For the text-containing cell, return its midpoint in (x, y) coordinate format. 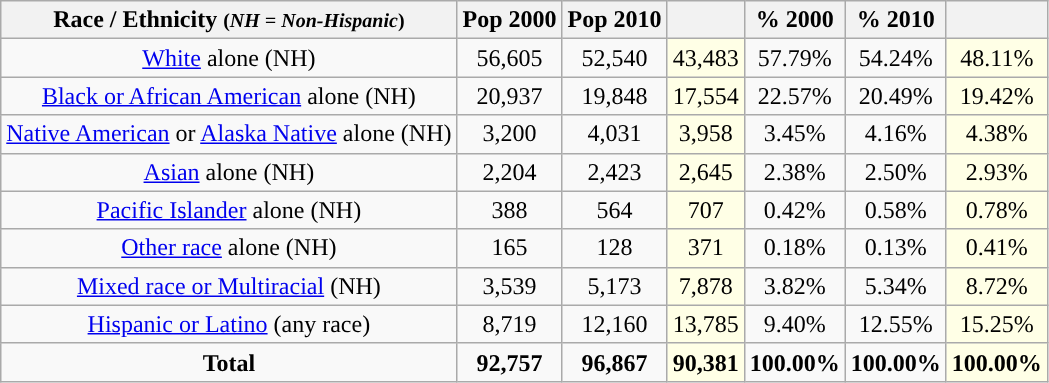
564 (614, 210)
9.40% (794, 324)
Other race alone (NH) (229, 248)
4.38% (996, 134)
0.42% (794, 210)
0.58% (896, 210)
92,757 (510, 362)
% 2010 (896, 20)
3,539 (510, 286)
52,540 (614, 58)
13,785 (706, 324)
3,958 (706, 134)
54.24% (896, 58)
388 (510, 210)
Native American or Alaska Native alone (NH) (229, 134)
0.18% (794, 248)
8,719 (510, 324)
5.34% (896, 286)
22.57% (794, 96)
2.38% (794, 172)
0.41% (996, 248)
3.82% (794, 286)
19,848 (614, 96)
90,381 (706, 362)
Mixed race or Multiracial (NH) (229, 286)
3,200 (510, 134)
0.78% (996, 210)
43,483 (706, 58)
2,645 (706, 172)
57.79% (794, 58)
Total (229, 362)
165 (510, 248)
Hispanic or Latino (any race) (229, 324)
48.11% (996, 58)
96,867 (614, 362)
4.16% (896, 134)
17,554 (706, 96)
2.50% (896, 172)
128 (614, 248)
12,160 (614, 324)
Pop 2010 (614, 20)
7,878 (706, 286)
Asian alone (NH) (229, 172)
8.72% (996, 286)
15.25% (996, 324)
20.49% (896, 96)
20,937 (510, 96)
2,204 (510, 172)
2.93% (996, 172)
Pacific Islander alone (NH) (229, 210)
707 (706, 210)
Race / Ethnicity (NH = Non-Hispanic) (229, 20)
Pop 2000 (510, 20)
5,173 (614, 286)
2,423 (614, 172)
4,031 (614, 134)
3.45% (794, 134)
White alone (NH) (229, 58)
56,605 (510, 58)
371 (706, 248)
12.55% (896, 324)
0.13% (896, 248)
19.42% (996, 96)
Black or African American alone (NH) (229, 96)
% 2000 (794, 20)
